Locate the cell with the specified text and output its (x, y) center coordinate. 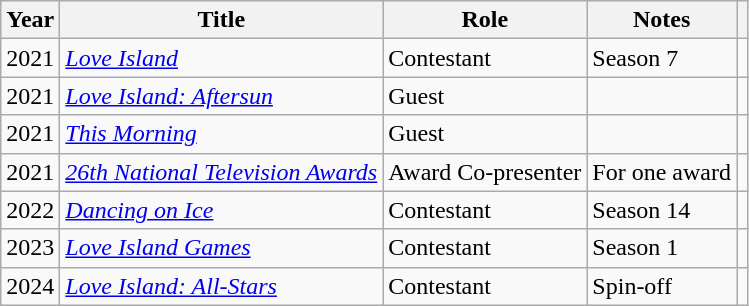
26th National Television Awards (222, 172)
This Morning (222, 134)
2023 (30, 248)
Love Island: All-Stars (222, 286)
2024 (30, 286)
Season 14 (662, 210)
Love Island: Aftersun (222, 96)
Award Co-presenter (485, 172)
2022 (30, 210)
Season 7 (662, 58)
Season 1 (662, 248)
For one award (662, 172)
Dancing on Ice (222, 210)
Year (30, 20)
Love Island (222, 58)
Love Island Games (222, 248)
Role (485, 20)
Title (222, 20)
Notes (662, 20)
Spin-off (662, 286)
